Determine the (X, Y) coordinate at the center of the cell enclosing the given text.  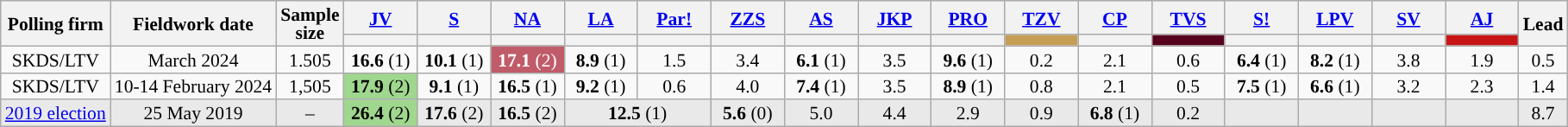
5.0 (821, 114)
4.0 (747, 86)
CP (1114, 17)
5.6 (0) (747, 114)
17.6 (2) (454, 114)
26.4 (2) (381, 114)
March 2024 (193, 59)
12.5 (1) (637, 114)
16.5 (2) (528, 114)
1.9 (1482, 59)
3.2 (1408, 86)
S! (1261, 17)
Polling firm (55, 23)
LPV (1335, 17)
17.9 (2) (381, 86)
16.6 (1) (381, 59)
6.6 (1) (1335, 86)
Par! (674, 17)
TVS (1189, 17)
6.8 (1) (1114, 114)
16.5 (1) (528, 86)
4.4 (895, 114)
1.4 (1544, 86)
10-14 February 2024 (193, 86)
– (310, 114)
AS (821, 17)
ZZS (747, 17)
Fieldwork date (193, 23)
0.8 (1042, 86)
7.4 (1) (821, 86)
2019 election (55, 114)
Samplesize (310, 23)
PRO (968, 17)
0.9 (1042, 114)
1.5 (674, 59)
2.3 (1482, 86)
9.1 (1) (454, 86)
17.1 (2) (528, 59)
Lead (1544, 23)
3.8 (1408, 59)
JKP (895, 17)
AJ (1482, 17)
SV (1408, 17)
3.4 (747, 59)
TZV (1042, 17)
2.9 (968, 114)
LA (600, 17)
9.2 (1) (600, 86)
6.4 (1) (1261, 59)
7.5 (1) (1261, 86)
NA (528, 17)
JV (381, 17)
25 May 2019 (193, 114)
1,505 (310, 86)
1.505 (310, 59)
8.7 (1544, 114)
6.1 (1) (821, 59)
10.1 (1) (454, 59)
9.6 (1) (968, 59)
S (454, 17)
8.2 (1) (1335, 59)
